Identify which cell holds the provided text, then report its (X, Y) central coordinate. 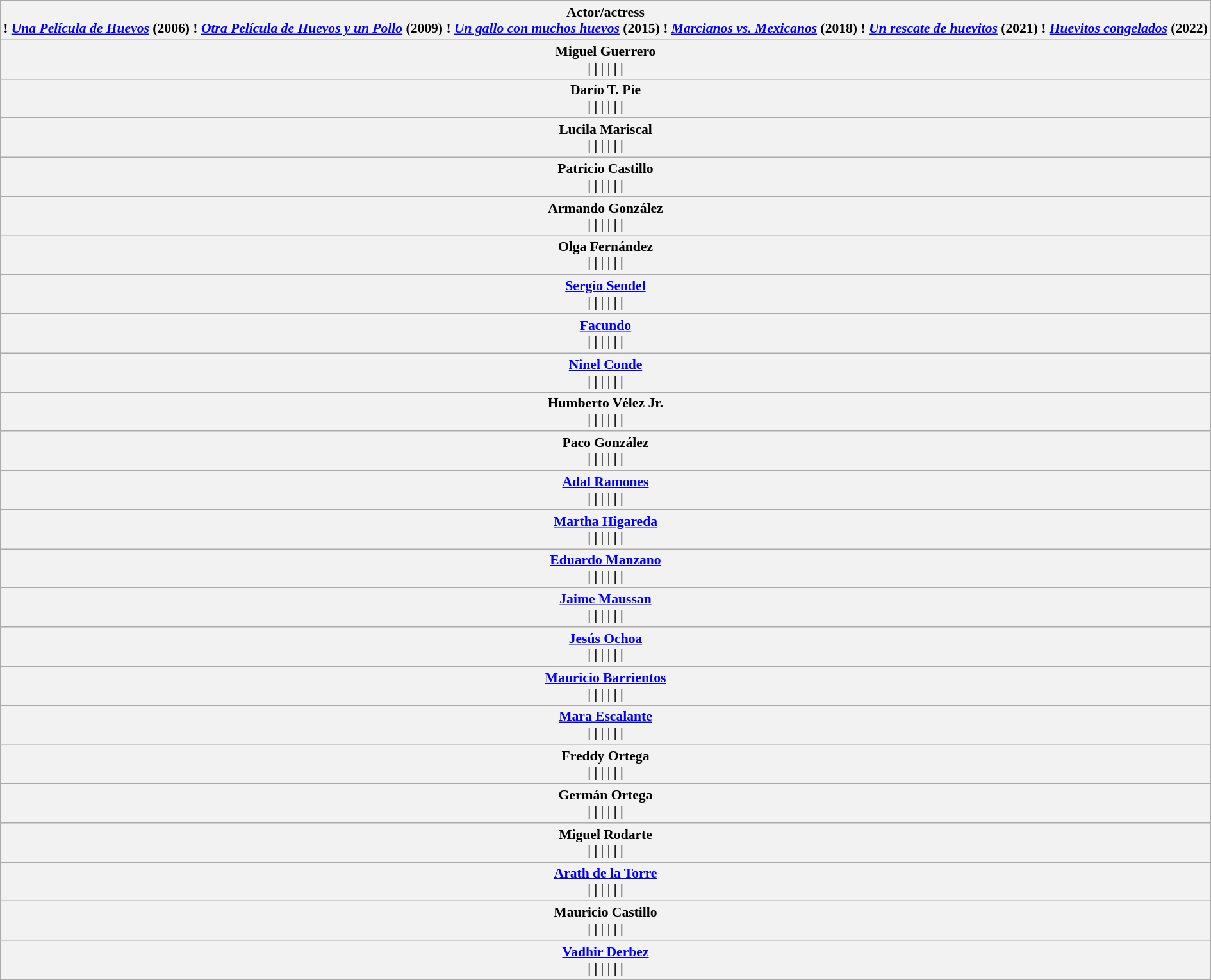
Germán Ortega| | | | | | (605, 803)
Vadhir Derbez| | | | | | (605, 960)
Patricio Castillo| | | | | | (605, 177)
Eduardo Manzano| | | | | | (605, 569)
Miguel Rodarte| | | | | | (605, 843)
Martha Higareda| | | | | | (605, 529)
Jaime Maussan| | | | | | (605, 607)
Ninel Conde| | | | | | (605, 373)
Lucila Mariscal| | | | | | (605, 138)
Mauricio Castillo| | | | | | (605, 921)
Mara Escalante| | | | | | (605, 725)
Sergio Sendel| | | | | | (605, 295)
Miguel Guerrero| | | | | | (605, 59)
Adal Ramones| | | | | | (605, 491)
Jesús Ochoa| | | | | | (605, 647)
Armando González| | | | | | (605, 216)
Darío T. Pie| | | | | | (605, 99)
Freddy Ortega| | | | | | (605, 765)
Olga Fernández| | | | | | (605, 255)
Paco González| | | | | | (605, 451)
Facundo| | | | | | (605, 333)
Humberto Vélez Jr.| | | | | | (605, 411)
Arath de la Torre| | | | | | (605, 881)
Mauricio Barrientos| | | | | | (605, 685)
